Return the (X, Y) coordinate for the center point of the cell that contains the specified text.  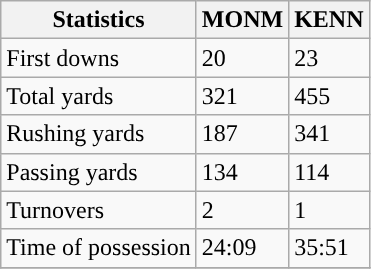
134 (242, 172)
Time of possession (99, 248)
35:51 (329, 248)
Passing yards (99, 172)
KENN (329, 20)
20 (242, 58)
Turnovers (99, 210)
321 (242, 96)
1 (329, 210)
23 (329, 58)
455 (329, 96)
114 (329, 172)
MONM (242, 20)
24:09 (242, 248)
First downs (99, 58)
187 (242, 134)
Statistics (99, 20)
Total yards (99, 96)
2 (242, 210)
Rushing yards (99, 134)
341 (329, 134)
